From the cell containing the given text, extract its center point as [x, y] coordinate. 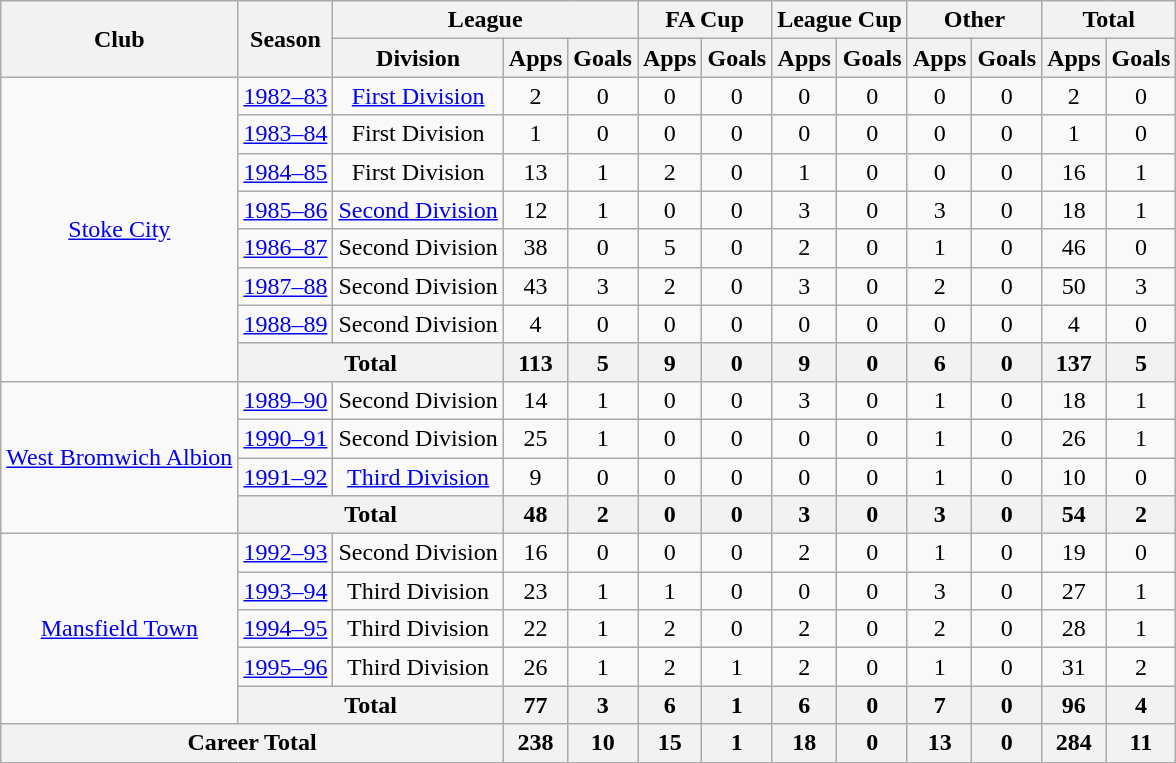
1987–88 [286, 286]
Division [418, 58]
Career Total [252, 743]
12 [535, 210]
League [486, 20]
League Cup [840, 20]
38 [535, 248]
1995–96 [286, 667]
22 [535, 629]
Other [974, 20]
1986–87 [286, 248]
1990–91 [286, 438]
1991–92 [286, 477]
23 [535, 591]
27 [1074, 591]
1992–93 [286, 553]
1988–89 [286, 324]
96 [1074, 705]
77 [535, 705]
14 [535, 400]
46 [1074, 248]
Stoke City [120, 229]
50 [1074, 286]
Club [120, 39]
113 [535, 362]
19 [1074, 553]
25 [535, 438]
48 [535, 515]
West Bromwich Albion [120, 457]
31 [1074, 667]
15 [670, 743]
Season [286, 39]
FA Cup [705, 20]
1985–86 [286, 210]
28 [1074, 629]
1983–84 [286, 134]
43 [535, 286]
1993–94 [286, 591]
1984–85 [286, 172]
238 [535, 743]
137 [1074, 362]
1994–95 [286, 629]
1989–90 [286, 400]
7 [939, 705]
11 [1141, 743]
54 [1074, 515]
1982–83 [286, 96]
Mansfield Town [120, 629]
284 [1074, 743]
